Scan for the cell matching the given text and deliver its (x, y) coordinate at center. 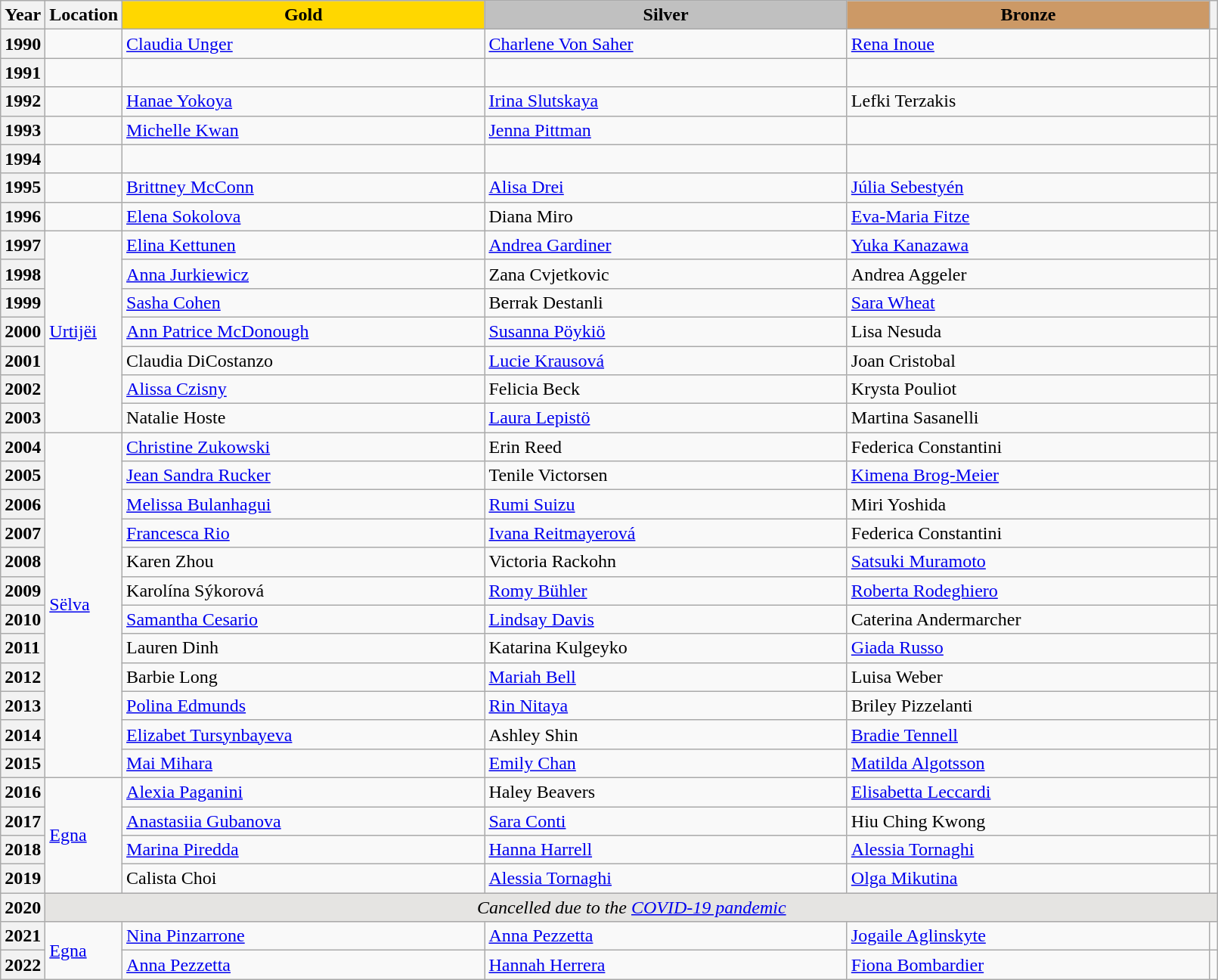
Irina Slutskaya (665, 101)
Alexia Paganini (304, 792)
Ivana Reitmayerová (665, 533)
Matilda Algotsson (1028, 763)
2001 (23, 361)
Romy Bühler (665, 591)
Erin Reed (665, 447)
Diana Miro (665, 216)
2017 (23, 820)
Michelle Kwan (304, 130)
Claudia DiCostanzo (304, 361)
Briley Pizzelanti (1028, 706)
Elisabetta Leccardi (1028, 792)
Alisa Drei (665, 188)
2010 (23, 619)
Brittney McConn (304, 188)
Anna Jurkiewicz (304, 274)
Claudia Unger (304, 44)
Hanae Yokoya (304, 101)
Joan Cristobal (1028, 361)
Miri Yoshida (1028, 504)
Victoria Rackohn (665, 562)
Katarina Kulgeyko (665, 648)
2008 (23, 562)
2021 (23, 936)
2012 (23, 677)
Fiona Bombardier (1028, 965)
Júlia Sebestyén (1028, 188)
Karolína Sýkorová (304, 591)
2019 (23, 879)
Barbie Long (304, 677)
2020 (23, 907)
Elena Sokolova (304, 216)
1995 (23, 188)
1990 (23, 44)
Ann Patrice McDonough (304, 331)
2018 (23, 850)
Year (23, 15)
2016 (23, 792)
Felicia Beck (665, 389)
Silver (665, 15)
Andrea Aggeler (1028, 274)
Zana Cvjetkovic (665, 274)
Yuka Kanazawa (1028, 245)
Nina Pinzarrone (304, 936)
1996 (23, 216)
Cancelled due to the COVID-19 pandemic (632, 907)
Laura Lepistö (665, 418)
Hiu Ching Kwong (1028, 820)
Rena Inoue (1028, 44)
2011 (23, 648)
2007 (23, 533)
1993 (23, 130)
Lauren Dinh (304, 648)
2004 (23, 447)
Urtijëi (84, 331)
Satsuki Muramoto (1028, 562)
Bradie Tennell (1028, 734)
Polina Edmunds (304, 706)
Anastasiia Gubanova (304, 820)
Location (84, 15)
Samantha Cesario (304, 619)
Jean Sandra Rucker (304, 476)
Natalie Hoste (304, 418)
Melissa Bulanhagui (304, 504)
Sara Conti (665, 820)
Mariah Bell (665, 677)
Alissa Czisny (304, 389)
Elizabet Tursynbayeva (304, 734)
Sara Wheat (1028, 302)
Kimena Brog-Meier (1028, 476)
1991 (23, 73)
Charlene Von Saher (665, 44)
Francesca Rio (304, 533)
2013 (23, 706)
Andrea Gardiner (665, 245)
2015 (23, 763)
Olga Mikutina (1028, 879)
1998 (23, 274)
2005 (23, 476)
Bronze (1028, 15)
Berrak Destanli (665, 302)
Lindsay Davis (665, 619)
Gold (304, 15)
Lefki Terzakis (1028, 101)
2014 (23, 734)
Roberta Rodeghiero (1028, 591)
Lucie Krausová (665, 361)
Emily Chan (665, 763)
1992 (23, 101)
1994 (23, 159)
Eva-Maria Fitze (1028, 216)
Haley Beavers (665, 792)
Rumi Suizu (665, 504)
Ashley Shin (665, 734)
Sasha Cohen (304, 302)
Martina Sasanelli (1028, 418)
Lisa Nesuda (1028, 331)
Mai Mihara (304, 763)
Jogaile Aglinskyte (1028, 936)
Karen Zhou (304, 562)
Giada Russo (1028, 648)
Hannah Herrera (665, 965)
Luisa Weber (1028, 677)
Jenna Pittman (665, 130)
1999 (23, 302)
2009 (23, 591)
Calista Choi (304, 879)
Marina Piredda (304, 850)
2003 (23, 418)
Elina Kettunen (304, 245)
Tenile Victorsen (665, 476)
2002 (23, 389)
Christine Zukowski (304, 447)
2006 (23, 504)
1997 (23, 245)
Caterina Andermarcher (1028, 619)
Krysta Pouliot (1028, 389)
Sëlva (84, 605)
2000 (23, 331)
Rin Nitaya (665, 706)
Hanna Harrell (665, 850)
Susanna Pöykiö (665, 331)
2022 (23, 965)
